Provide the (x, y) coordinate of the cell's center where the given text is located.  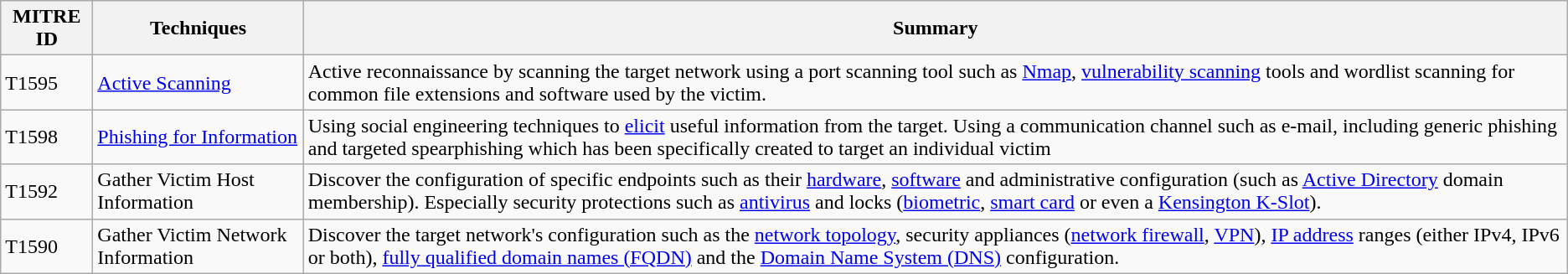
Gather Victim Network Information (198, 246)
MITRE ID (47, 28)
T1598 (47, 137)
Gather Victim Host Information (198, 191)
T1590 (47, 246)
T1595 (47, 82)
Phishing for Information (198, 137)
Techniques (198, 28)
Active Scanning (198, 82)
Summary (935, 28)
T1592 (47, 191)
